Identify which cell holds the provided text, then report its (x, y) central coordinate. 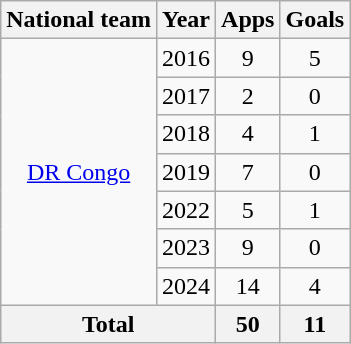
2016 (186, 58)
Apps (248, 20)
2 (248, 96)
2018 (186, 134)
Goals (315, 20)
14 (248, 286)
National team (79, 20)
Year (186, 20)
11 (315, 324)
50 (248, 324)
7 (248, 172)
2022 (186, 210)
DR Congo (79, 172)
Total (108, 324)
2024 (186, 286)
2019 (186, 172)
2017 (186, 96)
2023 (186, 248)
